Find where the given text appears and provide that cell's center as (x, y) coordinate. 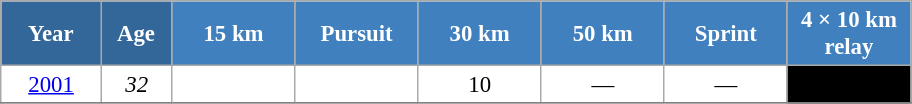
Pursuit (356, 34)
Year (52, 34)
4 × 10 km relay (848, 34)
Sprint (726, 34)
2001 (52, 85)
30 km (480, 34)
50 km (602, 34)
32 (136, 85)
15 km (234, 34)
10 (480, 85)
Age (136, 34)
